Provide the (X, Y) coordinate of the cell's center where the given text is located.  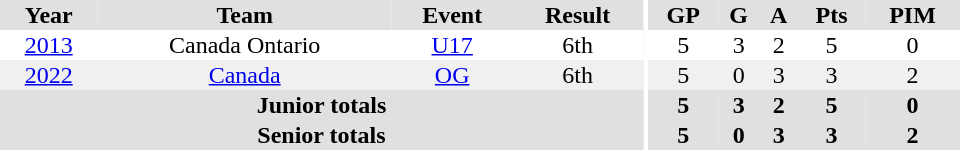
Canada Ontario (244, 45)
U17 (452, 45)
A (778, 15)
Team (244, 15)
OG (452, 75)
Result (578, 15)
GP (684, 15)
Junior totals (322, 105)
2022 (48, 75)
PIM (912, 15)
Canada (244, 75)
Senior totals (322, 135)
G (738, 15)
2013 (48, 45)
Year (48, 15)
Event (452, 15)
Pts (832, 15)
